Identify which cell holds the provided text, then report its [X, Y] central coordinate. 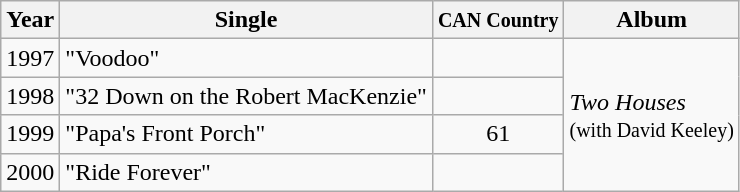
Single [246, 20]
61 [498, 134]
Two Houses(with David Keeley) [652, 115]
1998 [30, 96]
1997 [30, 58]
"Ride Forever" [246, 172]
1999 [30, 134]
Album [652, 20]
"Voodoo" [246, 58]
"32 Down on the Robert MacKenzie" [246, 96]
CAN Country [498, 20]
"Papa's Front Porch" [246, 134]
2000 [30, 172]
Year [30, 20]
